From the cell containing the given text, extract its center point as [X, Y] coordinate. 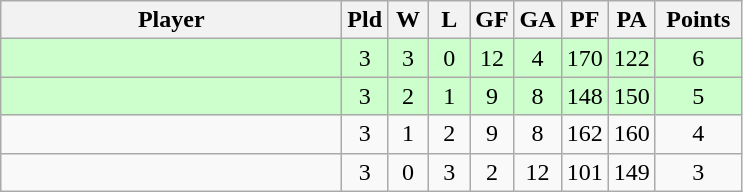
Player [172, 20]
149 [632, 172]
Points [698, 20]
122 [632, 58]
148 [584, 96]
162 [584, 134]
101 [584, 172]
W [408, 20]
170 [584, 58]
6 [698, 58]
150 [632, 96]
160 [632, 134]
GA [538, 20]
PA [632, 20]
GF [492, 20]
L [450, 20]
Pld [365, 20]
5 [698, 96]
PF [584, 20]
